Locate the cell with the specified text and output its [X, Y] center coordinate. 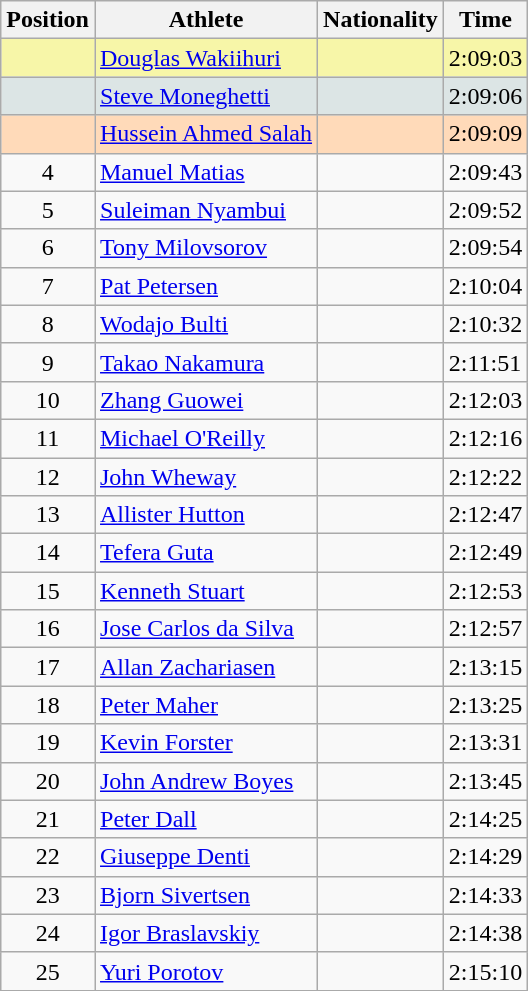
2:12:16 [485, 438]
2:12:49 [485, 553]
Tony Milovsorov [206, 248]
John Andrew Boyes [206, 781]
12 [48, 477]
2:15:10 [485, 971]
2:12:22 [485, 477]
16 [48, 629]
Michael O'Reilly [206, 438]
2:14:25 [485, 819]
Bjorn Sivertsen [206, 895]
Douglas Wakiihuri [206, 58]
Allan Zachariasen [206, 667]
Giuseppe Denti [206, 857]
Wodajo Bulti [206, 324]
Manuel Matias [206, 172]
10 [48, 400]
2:10:32 [485, 324]
18 [48, 705]
2:09:09 [485, 134]
Peter Maher [206, 705]
15 [48, 591]
2:13:25 [485, 705]
2:13:45 [485, 781]
17 [48, 667]
2:11:51 [485, 362]
2:12:47 [485, 515]
2:09:43 [485, 172]
Suleiman Nyambui [206, 210]
2:12:53 [485, 591]
2:12:57 [485, 629]
2:10:04 [485, 286]
Jose Carlos da Silva [206, 629]
9 [48, 362]
Peter Dall [206, 819]
Nationality [381, 20]
2:09:52 [485, 210]
21 [48, 819]
22 [48, 857]
Kenneth Stuart [206, 591]
2:14:33 [485, 895]
Steve Moneghetti [206, 96]
Athlete [206, 20]
23 [48, 895]
2:09:06 [485, 96]
24 [48, 933]
Igor Braslavskiy [206, 933]
4 [48, 172]
Tefera Guta [206, 553]
Allister Hutton [206, 515]
John Wheway [206, 477]
7 [48, 286]
Yuri Porotov [206, 971]
2:09:54 [485, 248]
6 [48, 248]
Takao Nakamura [206, 362]
2:13:31 [485, 743]
11 [48, 438]
Time [485, 20]
5 [48, 210]
19 [48, 743]
14 [48, 553]
2:09:03 [485, 58]
13 [48, 515]
Zhang Guowei [206, 400]
2:12:03 [485, 400]
Hussein Ahmed Salah [206, 134]
Position [48, 20]
20 [48, 781]
2:14:29 [485, 857]
2:13:15 [485, 667]
2:14:38 [485, 933]
Kevin Forster [206, 743]
Pat Petersen [206, 286]
8 [48, 324]
25 [48, 971]
